Detect which cell encompasses the target text, then output its (X, Y) center coordinate. 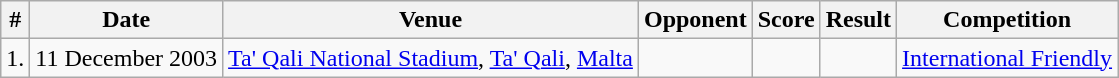
Competition (1008, 20)
Score (786, 20)
1. (16, 58)
Result (858, 20)
Venue (431, 20)
Ta' Qali National Stadium, Ta' Qali, Malta (431, 58)
International Friendly (1008, 58)
# (16, 20)
Date (126, 20)
11 December 2003 (126, 58)
Opponent (695, 20)
